Find where the given text appears and provide that cell's center as (X, Y) coordinate. 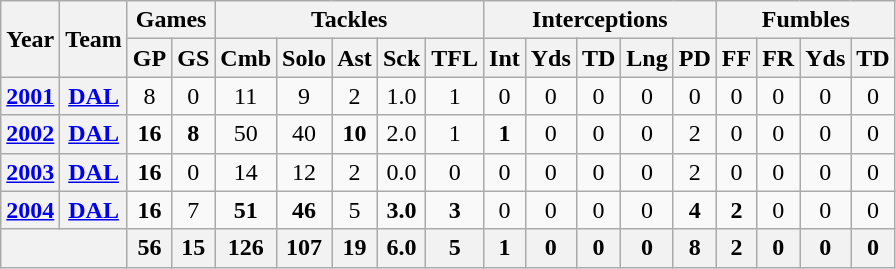
10 (355, 134)
2003 (30, 172)
Games (170, 20)
Solo (304, 58)
15 (194, 248)
11 (246, 96)
FF (736, 58)
107 (304, 248)
Tackles (350, 20)
PD (694, 58)
FR (778, 58)
Interceptions (600, 20)
56 (149, 248)
Ast (355, 58)
2.0 (401, 134)
14 (246, 172)
12 (304, 172)
40 (304, 134)
Int (505, 58)
1.0 (401, 96)
Cmb (246, 58)
4 (694, 210)
2002 (30, 134)
0.0 (401, 172)
2004 (30, 210)
46 (304, 210)
TFL (455, 58)
Sck (401, 58)
51 (246, 210)
19 (355, 248)
6.0 (401, 248)
Fumbles (806, 20)
Lng (647, 58)
50 (246, 134)
126 (246, 248)
9 (304, 96)
GP (149, 58)
GS (194, 58)
Team (94, 39)
Year (30, 39)
3.0 (401, 210)
7 (194, 210)
2001 (30, 96)
3 (455, 210)
